Scan for the cell matching the given text and deliver its (x, y) coordinate at center. 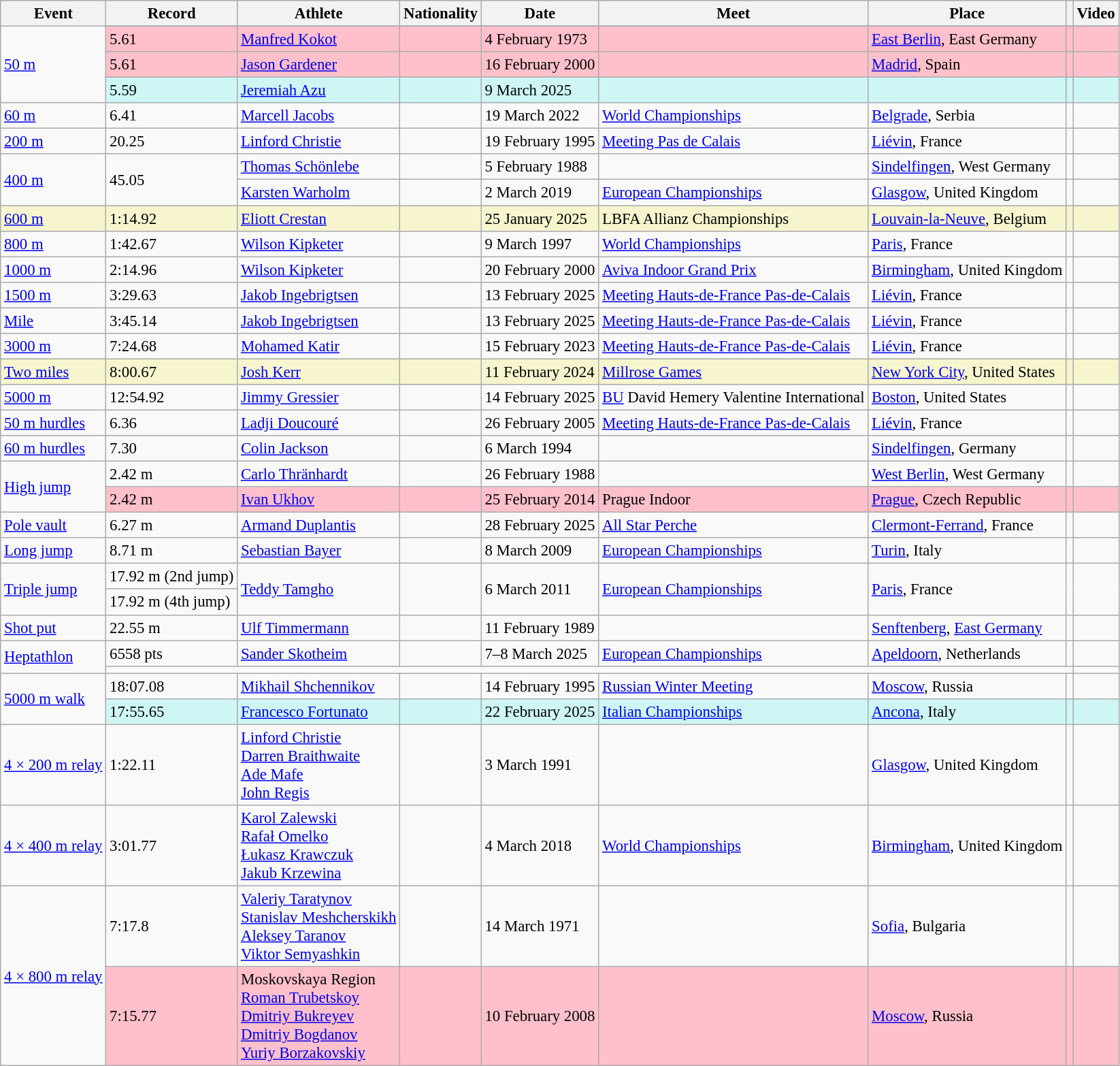
18:07.08 (171, 686)
600 m (53, 219)
20.25 (171, 142)
9 March 2025 (540, 91)
20 February 2000 (540, 270)
Sindelfingen, West Germany (968, 167)
Moskovskaya RegionRoman TrubetskoyDmitriy BukreyevDmitriy BogdanovYuriy Borzakovskiy (318, 1016)
Record (171, 14)
4 March 2018 (540, 845)
1:42.67 (171, 244)
26 February 1988 (540, 474)
6 March 1994 (540, 449)
10 February 2008 (540, 1016)
Event (53, 14)
800 m (53, 244)
Date (540, 14)
Madrid, Spain (968, 65)
Sindelfingen, Germany (968, 449)
Italian Championships (734, 712)
Belgrade, Serbia (968, 116)
1000 m (53, 270)
Prague, Czech Republic (968, 500)
Marcell Jacobs (318, 116)
Eliott Crestan (318, 219)
LBFA Allianz Championships (734, 219)
Boston, United States (968, 398)
Carlo Thränhardt (318, 474)
11 February 2024 (540, 372)
4 × 400 m relay (53, 845)
25 February 2014 (540, 500)
Millrose Games (734, 372)
Aviva Indoor Grand Prix (734, 270)
Meeting Pas de Calais (734, 142)
Long jump (53, 551)
6558 pts (171, 653)
14 February 2025 (540, 398)
Nationality (441, 14)
6 March 2011 (540, 589)
3 March 1991 (540, 765)
Clermont-Ferrand, France (968, 526)
7:15.77 (171, 1016)
Place (968, 14)
16 February 2000 (540, 65)
28 February 2025 (540, 526)
14 March 1971 (540, 926)
Two miles (53, 372)
Karol ZalewskiRafał OmelkoŁukasz KrawczukJakub Krzewina (318, 845)
4 × 200 m relay (53, 765)
Apeldoorn, Netherlands (968, 653)
1:22.11 (171, 765)
Pole vault (53, 526)
15 February 2023 (540, 346)
Teddy Tamgho (318, 589)
Jimmy Gressier (318, 398)
Ladji Doucouré (318, 423)
50 m (53, 65)
200 m (53, 142)
6.41 (171, 116)
7:24.68 (171, 346)
8 March 2009 (540, 551)
Jason Gardener (318, 65)
9 March 1997 (540, 244)
12:54.92 (171, 398)
BU David Hemery Valentine International (734, 398)
6.36 (171, 423)
7–8 March 2025 (540, 653)
Sofia, Bulgaria (968, 926)
3:01.77 (171, 845)
Josh Kerr (318, 372)
Linford ChristieDarren BraithwaiteAde MafeJohn Regis (318, 765)
5 February 1988 (540, 167)
Shot put (53, 628)
Karsten Warholm (318, 193)
Armand Duplantis (318, 526)
5.59 (171, 91)
Russian Winter Meeting (734, 686)
7:17.8 (171, 926)
Linford Christie (318, 142)
4 × 800 m relay (53, 975)
Colin Jackson (318, 449)
Sander Skotheim (318, 653)
Mikhail Shchennikov (318, 686)
17.92 m (2nd jump) (171, 577)
Senftenberg, East Germany (968, 628)
Ancona, Italy (968, 712)
1:14.92 (171, 219)
Turin, Italy (968, 551)
45.05 (171, 180)
3:29.63 (171, 295)
60 m hurdles (53, 449)
Prague Indoor (734, 500)
Triple jump (53, 589)
14 February 1995 (540, 686)
Athlete (318, 14)
East Berlin, East Germany (968, 39)
8.71 m (171, 551)
Manfred Kokot (318, 39)
New York City, United States (968, 372)
Thomas Schönlebe (318, 167)
22.55 m (171, 628)
11 February 1989 (540, 628)
Meet (734, 14)
1500 m (53, 295)
Louvain-la-Neuve, Belgium (968, 219)
3:45.14 (171, 321)
60 m (53, 116)
3000 m (53, 346)
19 March 2022 (540, 116)
22 February 2025 (540, 712)
Heptathlon (53, 657)
Mile (53, 321)
Ivan Ukhov (318, 500)
7.30 (171, 449)
400 m (53, 180)
6.27 m (171, 526)
West Berlin, West Germany (968, 474)
High jump (53, 487)
2:14.96 (171, 270)
2 March 2019 (540, 193)
8:00.67 (171, 372)
All Star Perche (734, 526)
19 February 1995 (540, 142)
26 February 2005 (540, 423)
25 January 2025 (540, 219)
17.92 m (4th jump) (171, 602)
Mohamed Katir (318, 346)
Jeremiah Azu (318, 91)
Valeriy TaratynovStanislav MeshcherskikhAleksey TaranovViktor Semyashkin (318, 926)
50 m hurdles (53, 423)
Francesco Fortunato (318, 712)
5000 m walk (53, 698)
Sebastian Bayer (318, 551)
5000 m (53, 398)
4 February 1973 (540, 39)
Video (1096, 14)
17:55.65 (171, 712)
Ulf Timmermann (318, 628)
